Return [x, y] of the center of cell containing provided text 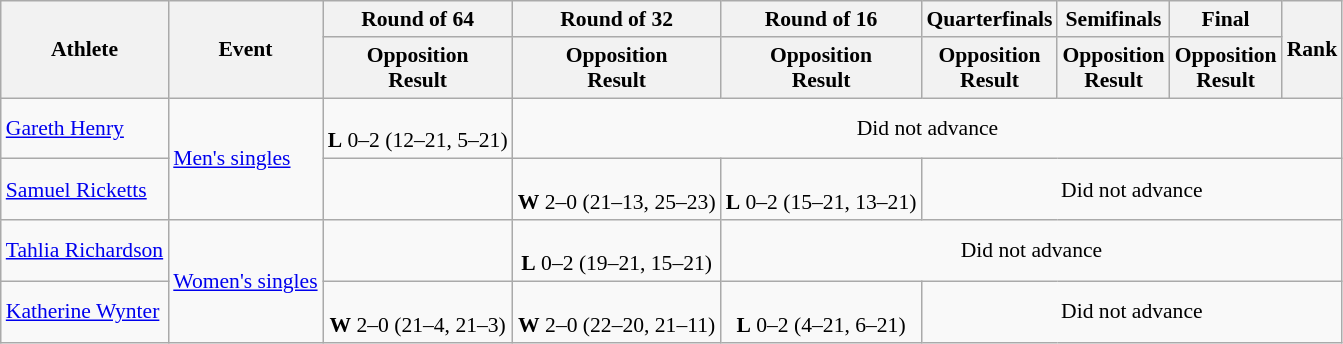
L 0–2 (19–21, 15–21) [617, 250]
W 2–0 (21–13, 25–23) [617, 190]
W 2–0 (21–4, 21–3) [418, 312]
Quarterfinals [989, 19]
Tahlia Richardson [84, 250]
W 2–0 (22–20, 21–11) [617, 312]
L 0–2 (4–21, 6–21) [822, 312]
Semifinals [1113, 19]
L 0–2 (15–21, 13–21) [822, 190]
Rank [1312, 50]
Round of 32 [617, 19]
L 0–2 (12–21, 5–21) [418, 128]
Men's singles [245, 159]
Women's singles [245, 281]
Round of 64 [418, 19]
Samuel Ricketts [84, 190]
Event [245, 50]
Athlete [84, 50]
Katherine Wynter [84, 312]
Round of 16 [822, 19]
Gareth Henry [84, 128]
Final [1226, 19]
